Search for the cell housing the specified text and yield its [x, y] center coordinate. 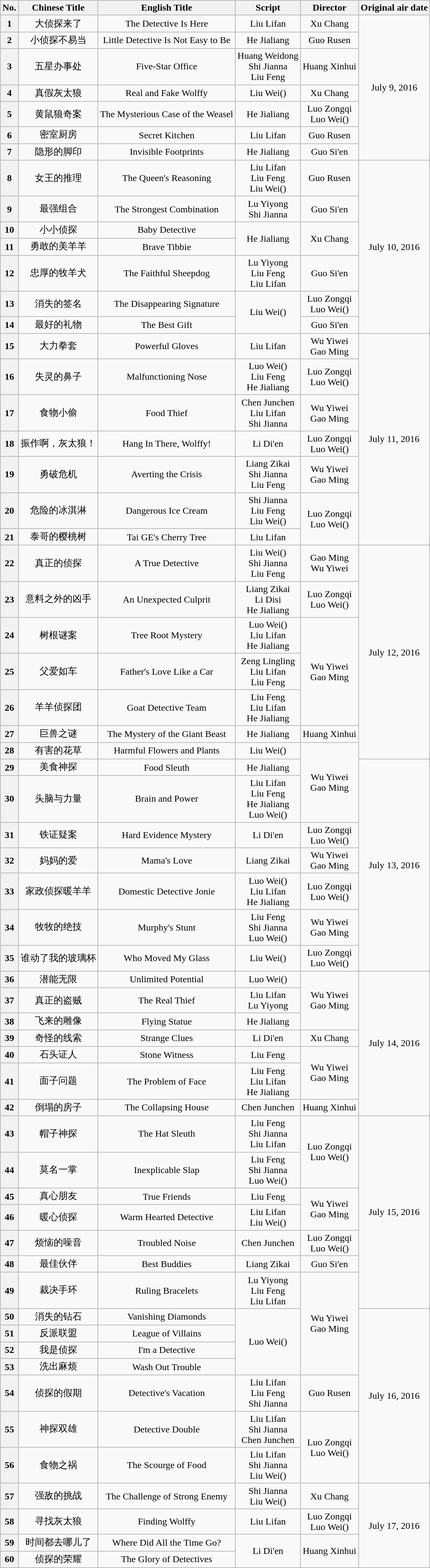
烦恼的噪音 [58, 1243]
Inexplicable Slap [167, 1170]
47 [9, 1243]
Script [268, 8]
大侦探来了 [58, 24]
真假灰太狼 [58, 93]
真正的侦探 [58, 563]
Shi JiannaLiu Wei() [268, 1496]
The Strongest Combination [167, 209]
裁决手环 [58, 1290]
Luo Wei()Liu FengHe Jialiang [268, 377]
女王的推理 [58, 178]
寻找灰太狼 [58, 1522]
23 [9, 599]
Liu LifanLiu FengShi Jianna [268, 1393]
37 [9, 1001]
铁证疑案 [58, 835]
20 [9, 511]
Real and Fake Wolffy [167, 93]
59 [9, 1543]
失灵的鼻子 [58, 377]
True Friends [167, 1197]
42 [9, 1107]
Food Thief [167, 413]
July 14, 2016 [394, 1043]
12 [9, 273]
羊羊侦探团 [58, 708]
49 [9, 1290]
反派联盟 [58, 1334]
45 [9, 1197]
26 [9, 708]
25 [9, 672]
Unlimited Potential [167, 980]
父爱如车 [58, 672]
43 [9, 1134]
神探双雄 [58, 1429]
44 [9, 1170]
1 [9, 24]
奇怪的线索 [58, 1038]
38 [9, 1022]
The Challenge of Strong Enemy [167, 1496]
24 [9, 636]
Wash Out Trouble [167, 1367]
40 [9, 1055]
Lu YiyongShi Jianna [268, 209]
The Mysterious Case of the Weasel [167, 114]
4 [9, 93]
真心朋友 [58, 1197]
Shi JiannaLiu FengLiu Wei() [268, 511]
树根谜案 [58, 636]
31 [9, 835]
6 [9, 136]
小小侦探 [58, 230]
头脑与力量 [58, 799]
English Title [167, 8]
Averting the Crisis [167, 474]
July 17, 2016 [394, 1526]
The Real Thief [167, 1001]
The Hat Sleuth [167, 1134]
10 [9, 230]
56 [9, 1465]
July 11, 2016 [394, 440]
55 [9, 1429]
大力拳套 [58, 346]
食物小偷 [58, 413]
飞来的雕像 [58, 1022]
36 [9, 980]
Chen JunchenLiu LifanShi Jianna [268, 413]
最佳伙伴 [58, 1264]
17 [9, 413]
19 [9, 474]
石头证人 [58, 1055]
Zeng LinglingLiu LifanLiu Feng [268, 672]
牧牧的绝技 [58, 927]
Tai GE's Cherry Tree [167, 537]
Warm Hearted Detective [167, 1218]
Tree Root Mystery [167, 636]
Liu FengShi JiannaLiu Lifan [268, 1134]
Original air date [394, 8]
Brain and Power [167, 799]
Powerful Gloves [167, 346]
小侦探不易当 [58, 40]
Liu LifanLiu FengHe JialiangLuo Wei() [268, 799]
Harmful Flowers and Plants [167, 751]
Liu LifanLiu FengLiu Wei() [268, 178]
41 [9, 1081]
A True Detective [167, 563]
35 [9, 958]
意料之外的凶手 [58, 599]
54 [9, 1393]
五星办事处 [58, 67]
3 [9, 67]
The Problem of Face [167, 1081]
Liu LifanLu Yiyong [268, 1001]
Who Moved My Glass [167, 958]
33 [9, 891]
29 [9, 767]
July 15, 2016 [394, 1212]
2 [9, 40]
Brave Tibbie [167, 247]
Stone Witness [167, 1055]
Gao MingWu Yiwei [329, 563]
危险的冰淇淋 [58, 511]
Father's Love Like a Car [167, 672]
52 [9, 1350]
洗出麻烦 [58, 1367]
Baby Detective [167, 230]
消失的钻石 [58, 1316]
Troubled Noise [167, 1243]
时间都去哪儿了 [58, 1543]
隐形的脚印 [58, 152]
28 [9, 751]
密室厨房 [58, 136]
Hang In There, Wolffy! [167, 444]
Goat Detective Team [167, 708]
勇敢的美羊羊 [58, 247]
14 [9, 325]
League of Villains [167, 1334]
侦探的荣耀 [58, 1559]
最强组合 [58, 209]
Ruling Bracelets [167, 1290]
妈妈的爱 [58, 860]
32 [9, 860]
Flying Statue [167, 1022]
忠厚的牧羊犬 [58, 273]
July 12, 2016 [394, 652]
Dangerous Ice Cream [167, 511]
Murphy's Stunt [167, 927]
July 13, 2016 [394, 865]
Malfunctioning Nose [167, 377]
Food Sleuth [167, 767]
谁动了我的玻璃杯 [58, 958]
黄鼠狼奇案 [58, 114]
57 [9, 1496]
莫名一掌 [58, 1170]
面子问题 [58, 1081]
The Scourge of Food [167, 1465]
家政侦探暖羊羊 [58, 891]
The Detective Is Here [167, 24]
帽子神探 [58, 1134]
27 [9, 734]
58 [9, 1522]
34 [9, 927]
Liu LifanShi JiannaLiu Wei() [268, 1465]
Best Buddies [167, 1264]
Domestic Detective Jonie [167, 891]
5 [9, 114]
强敌的挑战 [58, 1496]
Strange Clues [167, 1038]
13 [9, 304]
Finding Wolffy [167, 1522]
30 [9, 799]
振作啊，灰太狼！ [58, 444]
The Mystery of the Giant Beast [167, 734]
Huang WeidongShi JiannaLiu Feng [268, 67]
消失的签名 [58, 304]
Liu LifanLiu Wei() [268, 1218]
美食神探 [58, 767]
Mama's Love [167, 860]
暖心侦探 [58, 1218]
Chinese Title [58, 8]
No. [9, 8]
潜能无限 [58, 980]
食物之祸 [58, 1465]
最好的礼物 [58, 325]
60 [9, 1559]
Director [329, 8]
51 [9, 1334]
Where Did All the Time Go? [167, 1543]
The Faithful Sheepdog [167, 273]
Detective's Vacation [167, 1393]
勇破危机 [58, 474]
July 10, 2016 [394, 247]
侦探的假期 [58, 1393]
巨兽之谜 [58, 734]
Vanishing Diamonds [167, 1316]
11 [9, 247]
7 [9, 152]
39 [9, 1038]
有害的花草 [58, 751]
我是侦探 [58, 1350]
16 [9, 377]
Liu LifanShi JiannaChen Junchen [268, 1429]
Hard Evidence Mystery [167, 835]
The Best Gift [167, 325]
21 [9, 537]
8 [9, 178]
15 [9, 346]
Secret Kitchen [167, 136]
July 9, 2016 [394, 88]
July 16, 2016 [394, 1396]
50 [9, 1316]
53 [9, 1367]
I'm a Detective [167, 1350]
Detective Double [167, 1429]
Liang ZikaiLi DisiHe Jialiang [268, 599]
The Disappearing Signature [167, 304]
倒塌的房子 [58, 1107]
Five-Star Office [167, 67]
Liu Wei()Shi JiannaLiu Feng [268, 563]
An Unexpected Culprit [167, 599]
18 [9, 444]
The Glory of Detectives [167, 1559]
46 [9, 1218]
48 [9, 1264]
9 [9, 209]
22 [9, 563]
泰哥的樱桃树 [58, 537]
The Collapsing House [167, 1107]
Invisible Footprints [167, 152]
Little Detective Is Not Easy to Be [167, 40]
The Queen's Reasoning [167, 178]
Liang ZikaiShi JiannaLiu Feng [268, 474]
真正的盗贼 [58, 1001]
